Extract the [X, Y] coordinate from the center of the cell holding the provided text.  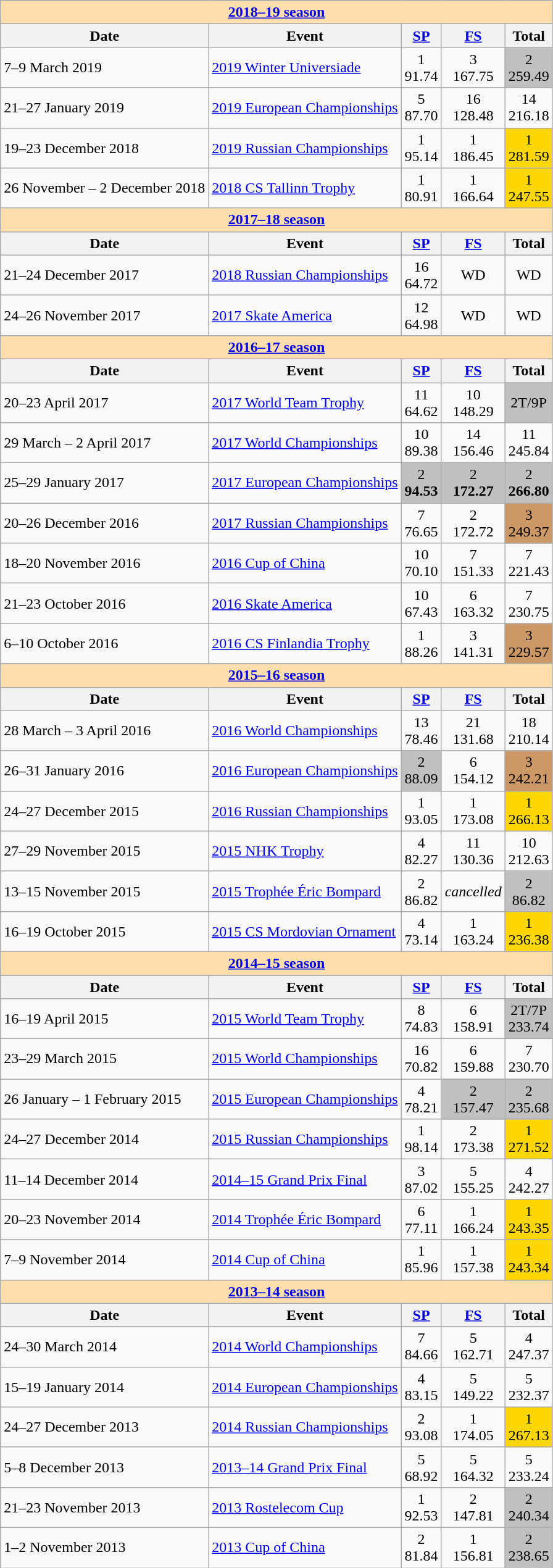
14 156.46 [473, 443]
2 173.38 [473, 1140]
1 266.13 [528, 811]
3 249.37 [528, 523]
1 85.96 [421, 1259]
16–19 April 2015 [105, 1019]
6 154.12 [473, 770]
1 98.14 [421, 1140]
5 155.25 [473, 1179]
13–15 November 2015 [105, 891]
2016–17 season [276, 347]
4 78.21 [421, 1099]
1 186.45 [473, 148]
2015 Russian Championships [305, 1140]
6 159.88 [473, 1059]
28 March – 3 April 2016 [105, 731]
11 64.62 [421, 402]
4 82.27 [421, 851]
2 157.47 [473, 1099]
2 238.65 [528, 1547]
10 148.29 [473, 402]
5 164.32 [473, 1467]
20–23 April 2017 [105, 402]
15–19 January 2014 [105, 1387]
10 70.10 [421, 563]
24–27 December 2013 [105, 1427]
2016 Skate America [305, 604]
2017 Russian Championships [305, 523]
4 83.15 [421, 1387]
1 243.35 [528, 1220]
7 230.75 [528, 604]
10 67.43 [421, 604]
1 156.81 [473, 1547]
2015 European Championships [305, 1099]
1 163.24 [473, 931]
cancelled [473, 891]
7 230.70 [528, 1059]
1 247.55 [528, 188]
2016 Russian Championships [305, 811]
6 77.11 [421, 1220]
2018 CS Tallinn Trophy [305, 188]
2 93.08 [421, 1427]
3 229.57 [528, 643]
1 92.53 [421, 1508]
21 131.68 [473, 731]
2 94.53 [421, 483]
1 173.08 [473, 811]
2017 European Championships [305, 483]
2 147.81 [473, 1508]
1 157.38 [473, 1259]
2014 European Championships [305, 1387]
2019 Russian Championships [305, 148]
2016 CS Finlandia Trophy [305, 643]
1 271.52 [528, 1140]
1 80.91 [421, 188]
14 216.18 [528, 107]
1 95.14 [421, 148]
24–27 December 2014 [105, 1140]
2013–14 season [276, 1291]
2015 CS Mordovian Ornament [305, 931]
7–9 November 2014 [105, 1259]
2T/7P 233.74 [528, 1019]
24–26 November 2017 [105, 315]
16–19 October 2015 [105, 931]
7–9 March 2019 [105, 68]
1 91.74 [421, 68]
20–26 December 2016 [105, 523]
29 March – 2 April 2017 [105, 443]
2 88.09 [421, 770]
13 78.46 [421, 731]
2019 Winter Universiade [305, 68]
2 259.49 [528, 68]
24–27 December 2015 [105, 811]
21–23 November 2013 [105, 1508]
2 266.80 [528, 483]
21–27 January 2019 [105, 107]
21–24 December 2017 [105, 275]
2018 Russian Championships [305, 275]
7 76.65 [421, 523]
5 233.24 [528, 1467]
2014 Trophée Éric Bompard [305, 1220]
20–23 November 2014 [105, 1220]
2013–14 Grand Prix Final [305, 1467]
4 247.37 [528, 1347]
16 128.48 [473, 107]
1–2 November 2013 [105, 1547]
1 281.59 [528, 148]
6 158.91 [473, 1019]
2016 European Championships [305, 770]
2013 Cup of China [305, 1547]
21–23 October 2016 [105, 604]
2014 Russian Championships [305, 1427]
24–30 March 2014 [105, 1347]
11 245.84 [528, 443]
2014–15 Grand Prix Final [305, 1179]
3 141.31 [473, 643]
2017 World Team Trophy [305, 402]
1 174.05 [473, 1427]
2 235.68 [528, 1099]
10 212.63 [528, 851]
2019 European Championships [305, 107]
1 236.38 [528, 931]
5–8 December 2013 [105, 1467]
1 243.34 [528, 1259]
11–14 December 2014 [105, 1179]
16 64.72 [421, 275]
2018–19 season [276, 12]
2016 World Championships [305, 731]
2016 Cup of China [305, 563]
2017 World Championships [305, 443]
2014–15 season [276, 963]
2 81.84 [421, 1547]
2 172.27 [473, 483]
27–29 November 2015 [105, 851]
2015 NHK Trophy [305, 851]
11 130.36 [473, 851]
4 242.27 [528, 1179]
1 88.26 [421, 643]
1 267.13 [528, 1427]
2 172.72 [473, 523]
3 242.21 [528, 770]
3 87.02 [421, 1179]
5 162.71 [473, 1347]
2014 Cup of China [305, 1259]
3 167.75 [473, 68]
23–29 March 2015 [105, 1059]
2015 World Team Trophy [305, 1019]
1 93.05 [421, 811]
8 74.83 [421, 1019]
5 68.92 [421, 1467]
7 221.43 [528, 563]
6 163.32 [473, 604]
19–23 December 2018 [105, 148]
18 210.14 [528, 731]
6–10 October 2016 [105, 643]
18–20 November 2016 [105, 563]
2015 Trophée Éric Bompard [305, 891]
5 149.22 [473, 1387]
2T/9P [528, 402]
2015 World Championships [305, 1059]
2013 Rostelecom Cup [305, 1508]
7 151.33 [473, 563]
4 73.14 [421, 931]
2014 World Championships [305, 1347]
16 70.82 [421, 1059]
1 166.64 [473, 188]
26 November – 2 December 2018 [105, 188]
2017 Skate America [305, 315]
2015–16 season [276, 675]
26 January – 1 February 2015 [105, 1099]
1 166.24 [473, 1220]
12 64.98 [421, 315]
5 87.70 [421, 107]
2017–18 season [276, 220]
26–31 January 2016 [105, 770]
2 240.34 [528, 1508]
5 232.37 [528, 1387]
25–29 January 2017 [105, 483]
10 89.38 [421, 443]
7 84.66 [421, 1347]
